Identify which cell holds the provided text, then report its (x, y) central coordinate. 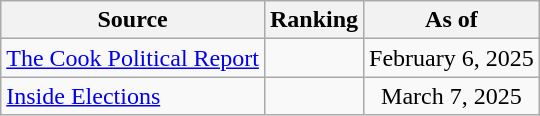
As of (452, 20)
Source (133, 20)
The Cook Political Report (133, 58)
Ranking (314, 20)
Inside Elections (133, 96)
March 7, 2025 (452, 96)
February 6, 2025 (452, 58)
